Provide the [X, Y] coordinate of the cell's center where the given text is located.  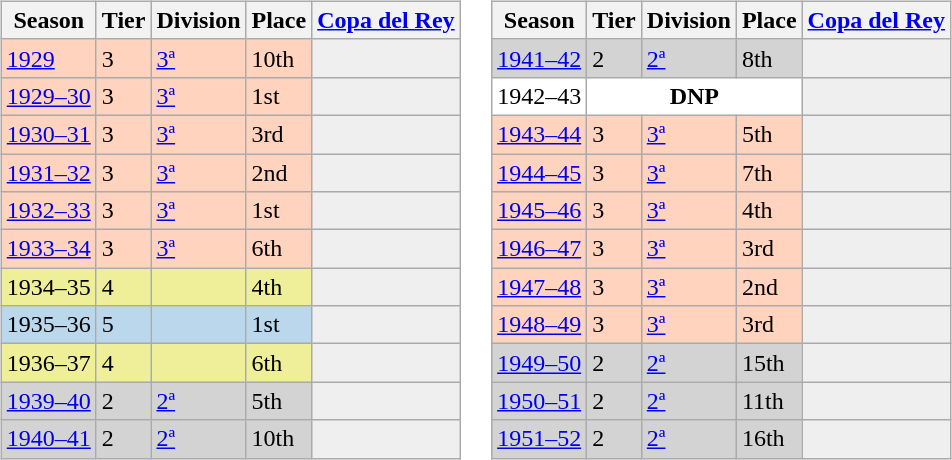
1948–49 [540, 325]
1950–51 [540, 401]
1944–45 [540, 173]
1929–30 [48, 96]
1943–44 [540, 134]
1930–31 [48, 134]
1947–48 [540, 287]
8th [769, 58]
16th [769, 439]
1932–33 [48, 211]
1951–52 [540, 439]
1945–46 [540, 211]
1936–37 [48, 363]
1935–36 [48, 325]
1931–32 [48, 173]
1941–42 [540, 58]
1940–41 [48, 439]
5 [124, 325]
1946–47 [540, 249]
1949–50 [540, 363]
1933–34 [48, 249]
7th [769, 173]
1942–43 [540, 96]
DNP [694, 96]
1939–40 [48, 401]
15th [769, 363]
1934–35 [48, 287]
11th [769, 401]
1929 [48, 58]
